Return [X, Y] of the center of cell containing provided text 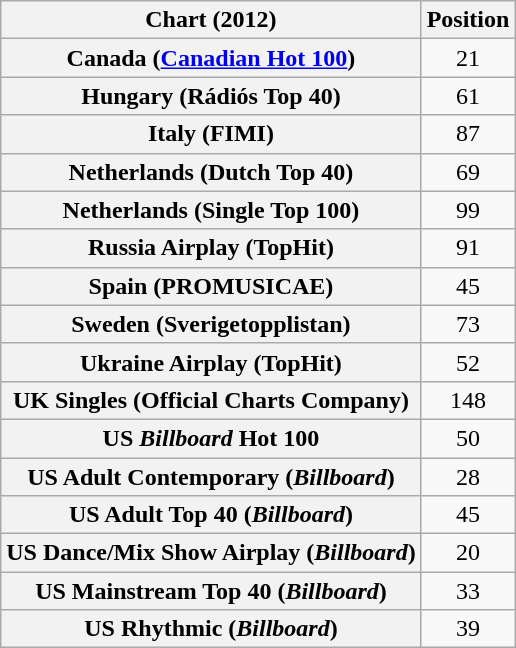
33 [468, 591]
148 [468, 400]
Russia Airplay (TopHit) [211, 248]
US Rhythmic (Billboard) [211, 629]
Position [468, 20]
Netherlands (Single Top 100) [211, 210]
Netherlands (Dutch Top 40) [211, 172]
99 [468, 210]
US Dance/Mix Show Airplay (Billboard) [211, 553]
Spain (PROMUSICAE) [211, 286]
91 [468, 248]
50 [468, 438]
Sweden (Sverigetopplistan) [211, 324]
Canada (Canadian Hot 100) [211, 58]
39 [468, 629]
US Adult Top 40 (Billboard) [211, 515]
20 [468, 553]
69 [468, 172]
US Adult Contemporary (Billboard) [211, 477]
Ukraine Airplay (TopHit) [211, 362]
28 [468, 477]
Hungary (Rádiós Top 40) [211, 96]
73 [468, 324]
US Mainstream Top 40 (Billboard) [211, 591]
Italy (FIMI) [211, 134]
Chart (2012) [211, 20]
UK Singles (Official Charts Company) [211, 400]
87 [468, 134]
US Billboard Hot 100 [211, 438]
61 [468, 96]
52 [468, 362]
21 [468, 58]
